Return the [x, y] coordinate for the center point of the cell that contains the specified text.  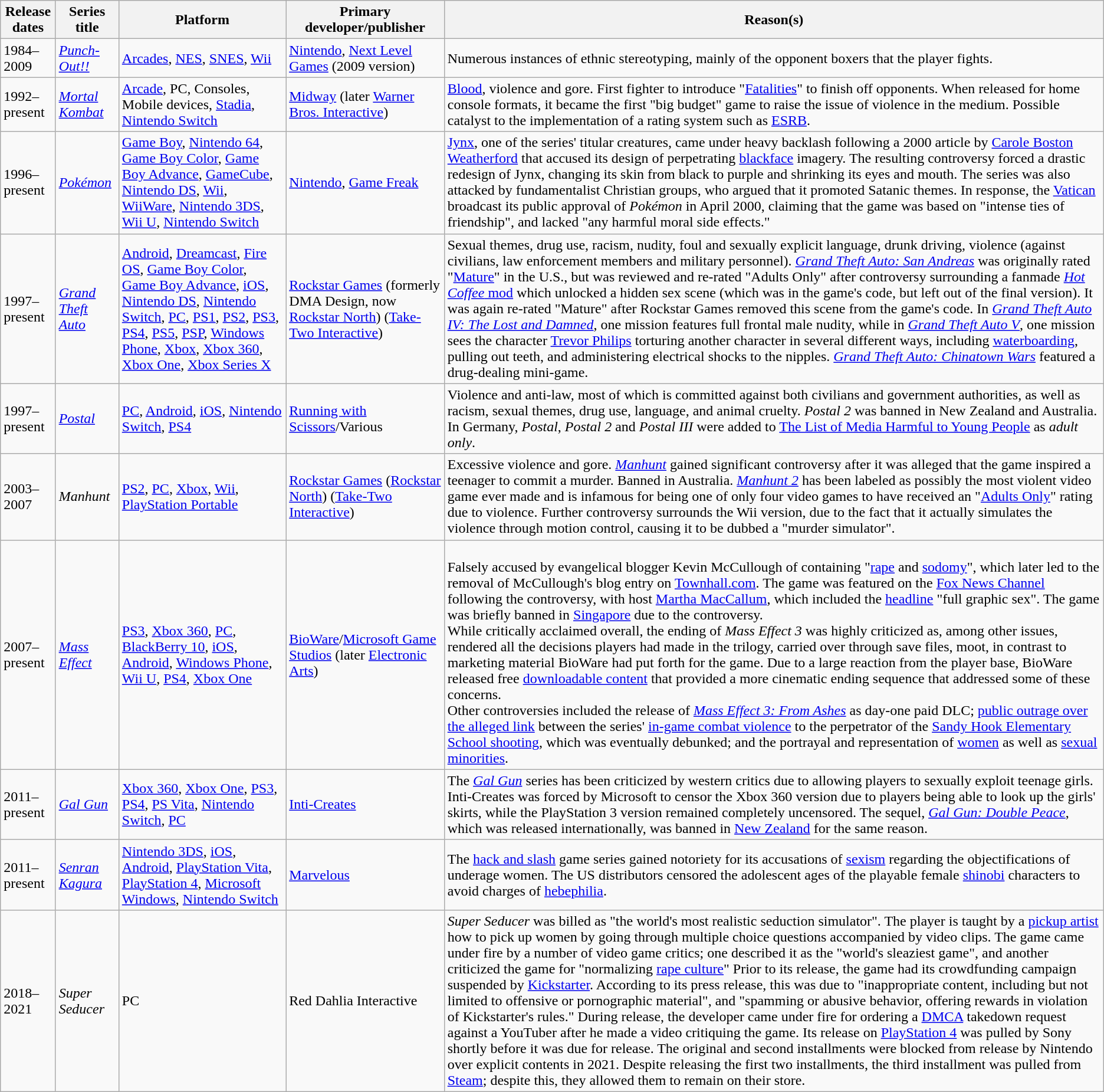
Nintendo, Next Level Games (2009 version) [366, 58]
Series title [87, 20]
Arcade, PC, Consoles, Mobile devices, Stadia, Nintendo Switch [202, 104]
2007–present [28, 655]
2018–2021 [28, 1001]
Postal [87, 419]
Running with Scissors/Various [366, 419]
Platform [202, 20]
1992–present [28, 104]
PS2, PC, Xbox, Wii, PlayStation Portable [202, 497]
Rockstar Games (formerly DMA Design, now Rockstar North) (Take-Two Interactive) [366, 309]
Senran Kagura [87, 874]
Punch-Out!! [87, 58]
Mass Effect [87, 655]
Gal Gun [87, 805]
Release dates [28, 20]
Marvelous [366, 874]
Inti-Creates [366, 805]
Xbox 360, Xbox One, PS3, PS4, PS Vita, Nintendo Switch, PC [202, 805]
Mortal Kombat [87, 104]
Super Seducer [87, 1001]
Game Boy, Nintendo 64, Game Boy Color, Game Boy Advance, GameCube, Nintendo DS, Wii, WiiWare, Nintendo 3DS, Wii U, Nintendo Switch [202, 183]
1984–2009 [28, 58]
PC [202, 1001]
Primary developer/publisher [366, 20]
Rockstar Games (Rockstar North) (Take-Two Interactive) [366, 497]
Red Dahlia Interactive [366, 1001]
Nintendo, Game Freak [366, 183]
Numerous instances of ethnic stereotyping, mainly of the opponent boxers that the player fights. [774, 58]
BioWare/Microsoft Game Studios (later Electronic Arts) [366, 655]
Midway (later Warner Bros. Interactive) [366, 104]
Arcades, NES, SNES, Wii [202, 58]
PS3, Xbox 360, PC, BlackBerry 10, iOS, Android, Windows Phone, Wii U, PS4, Xbox One [202, 655]
Reason(s) [774, 20]
2003–2007 [28, 497]
Manhunt [87, 497]
Grand Theft Auto [87, 309]
1996–present [28, 183]
PC, Android, iOS, Nintendo Switch, PS4 [202, 419]
Nintendo 3DS, iOS, Android, PlayStation Vita, PlayStation 4, Microsoft Windows, Nintendo Switch [202, 874]
Pokémon [87, 183]
